Provide the (x, y) coordinate of the cell's center where the given text is located.  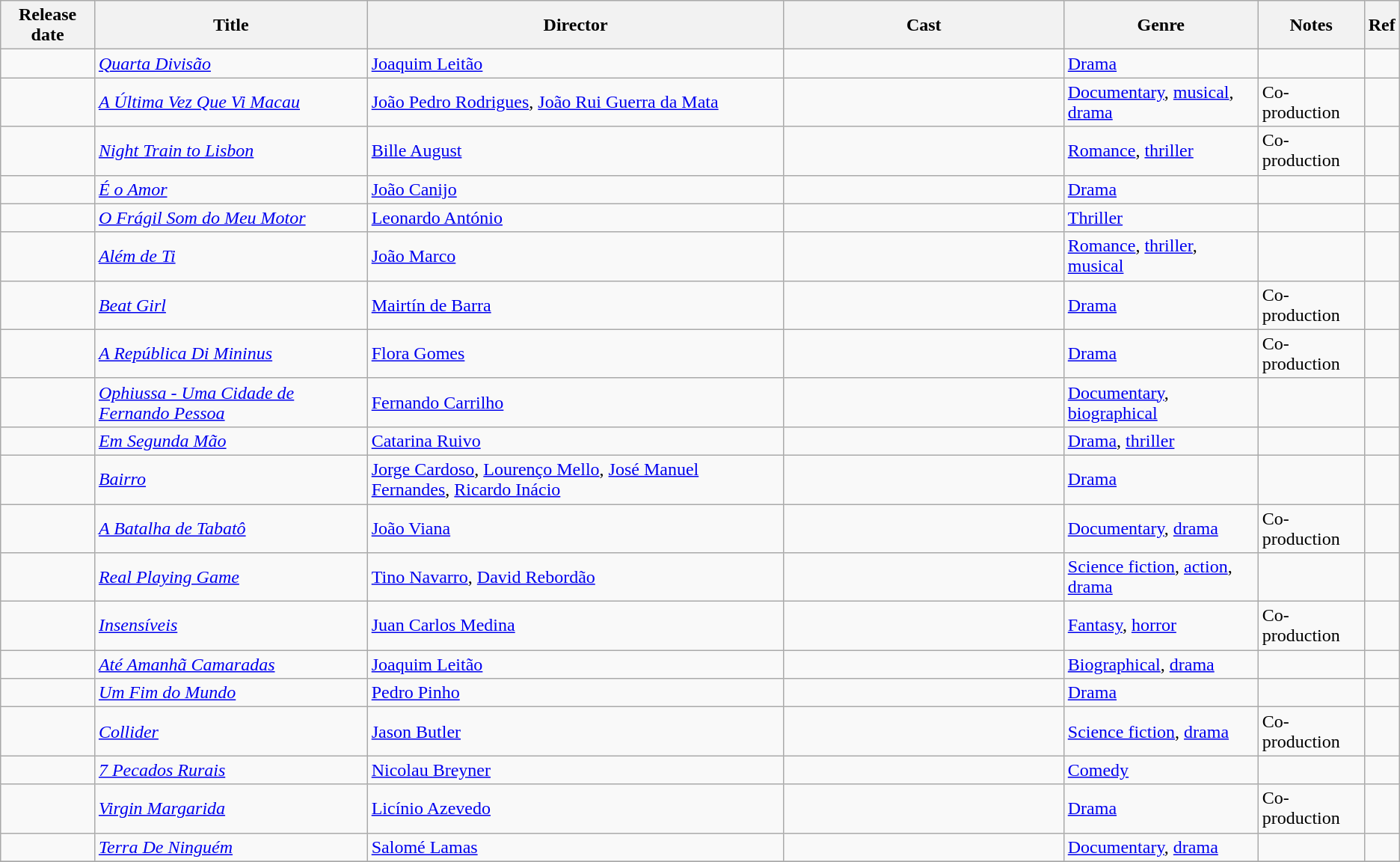
Romance, thriller, musical (1161, 256)
Tino Navarro, David Rebordão (576, 578)
Insensíveis (230, 626)
Leonardo António (576, 218)
A República Di Mininus (230, 353)
Documentary, musical, drama (1161, 102)
Bairro (230, 479)
Em Segunda Mão (230, 441)
Catarina Ruivo (576, 441)
É o Amor (230, 189)
Night Train to Lisbon (230, 151)
Flora Gomes (576, 353)
Science fiction, action, drama (1161, 578)
Thriller (1161, 218)
Romance, thriller (1161, 151)
7 Pecados Rurais (230, 770)
Salomé Lamas (576, 847)
Beat Girl (230, 305)
O Frágil Som do Meu Motor (230, 218)
Director (576, 25)
Virgin Margarida (230, 808)
João Viana (576, 528)
Jorge Cardoso, Lourenço Mello, José Manuel Fernandes, Ricardo Inácio (576, 479)
Cast (924, 25)
Até Amanhã Camaradas (230, 664)
Collider (230, 732)
Comedy (1161, 770)
João Pedro Rodrigues, João Rui Guerra da Mata (576, 102)
Quarta Divisão (230, 64)
Drama, thriller (1161, 441)
Fernando Carrilho (576, 403)
Um Fim do Mundo (230, 693)
Mairtín de Barra (576, 305)
Biographical, drama (1161, 664)
Bille August (576, 151)
Fantasy, horror (1161, 626)
Title (230, 25)
Release date (48, 25)
Nicolau Breyner (576, 770)
Pedro Pinho (576, 693)
Genre (1161, 25)
Juan Carlos Medina (576, 626)
Documentary, biographical (1161, 403)
Além de Ti (230, 256)
Licínio Azevedo (576, 808)
João Canijo (576, 189)
Ophiussa - Uma Cidade de Fernando Pessoa (230, 403)
Terra De Ninguém (230, 847)
Ref (1382, 25)
Real Playing Game (230, 578)
A Batalha de Tabatô (230, 528)
Science fiction, drama (1161, 732)
João Marco (576, 256)
Notes (1311, 25)
A Última Vez Que Vi Macau (230, 102)
Jason Butler (576, 732)
